Output the [x, y] coordinate of the center of the cell containing the given text.  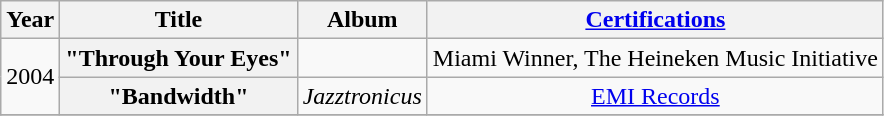
Year [30, 20]
Title [178, 20]
"Bandwidth" [178, 96]
Certifications [655, 20]
EMI Records [655, 96]
Miami Winner, The Heineken Music Initiative [655, 58]
Jazztronicus [362, 96]
Album [362, 20]
2004 [30, 77]
"Through Your Eyes" [178, 58]
